Find where the given text appears and provide that cell's center as (X, Y) coordinate. 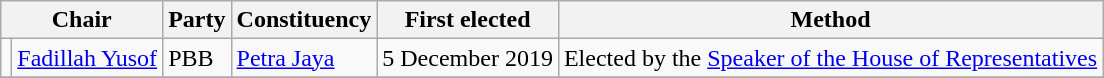
Fadillah Yusof (88, 58)
First elected (468, 20)
Elected by the Speaker of the House of Representatives (830, 58)
5 December 2019 (468, 58)
PBB (197, 58)
Method (830, 20)
Constituency (304, 20)
Chair (82, 20)
Petra Jaya (304, 58)
Party (197, 20)
